Extract the (X, Y) coordinate from the center of the cell holding the provided text.  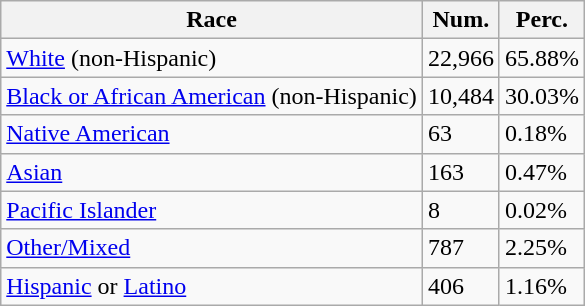
Native American (212, 134)
63 (460, 134)
Race (212, 20)
30.03% (542, 96)
8 (460, 210)
Black or African American (non-Hispanic) (212, 96)
22,966 (460, 58)
Num. (460, 20)
0.02% (542, 210)
Asian (212, 172)
Other/Mixed (212, 248)
1.16% (542, 286)
65.88% (542, 58)
163 (460, 172)
787 (460, 248)
Perc. (542, 20)
406 (460, 286)
Pacific Islander (212, 210)
White (non-Hispanic) (212, 58)
2.25% (542, 248)
10,484 (460, 96)
Hispanic or Latino (212, 286)
0.47% (542, 172)
0.18% (542, 134)
